Pinpoint the cell where the given text exists, returning its [X, Y] midpoint coordinate. 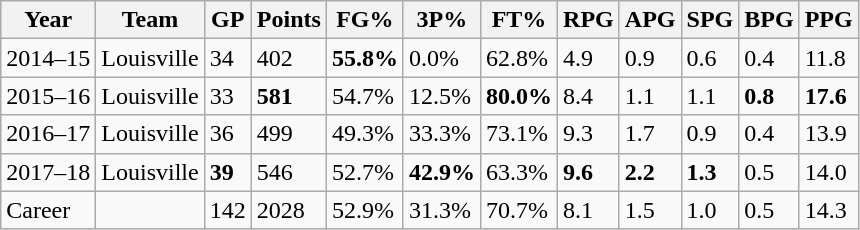
2014–15 [48, 58]
14.0 [828, 172]
2.2 [650, 172]
1.7 [650, 134]
GP [228, 20]
36 [228, 134]
13.9 [828, 134]
31.3% [442, 210]
8.1 [589, 210]
63.3% [518, 172]
581 [288, 96]
2015–16 [48, 96]
4.9 [589, 58]
Team [150, 20]
42.9% [442, 172]
73.1% [518, 134]
12.5% [442, 96]
0.0% [442, 58]
499 [288, 134]
8.4 [589, 96]
FG% [364, 20]
62.8% [518, 58]
33.3% [442, 134]
80.0% [518, 96]
33 [228, 96]
SPG [710, 20]
1.5 [650, 210]
PPG [828, 20]
9.3 [589, 134]
11.8 [828, 58]
34 [228, 58]
52.9% [364, 210]
17.6 [828, 96]
0.8 [769, 96]
2016–17 [48, 134]
142 [228, 210]
9.6 [589, 172]
Year [48, 20]
546 [288, 172]
BPG [769, 20]
FT% [518, 20]
Career [48, 210]
14.3 [828, 210]
RPG [589, 20]
1.0 [710, 210]
2017–18 [48, 172]
APG [650, 20]
402 [288, 58]
3P% [442, 20]
Points [288, 20]
54.7% [364, 96]
2028 [288, 210]
39 [228, 172]
49.3% [364, 134]
55.8% [364, 58]
52.7% [364, 172]
70.7% [518, 210]
0.6 [710, 58]
1.3 [710, 172]
